Extract the [x, y] coordinate from the center of the cell holding the provided text.  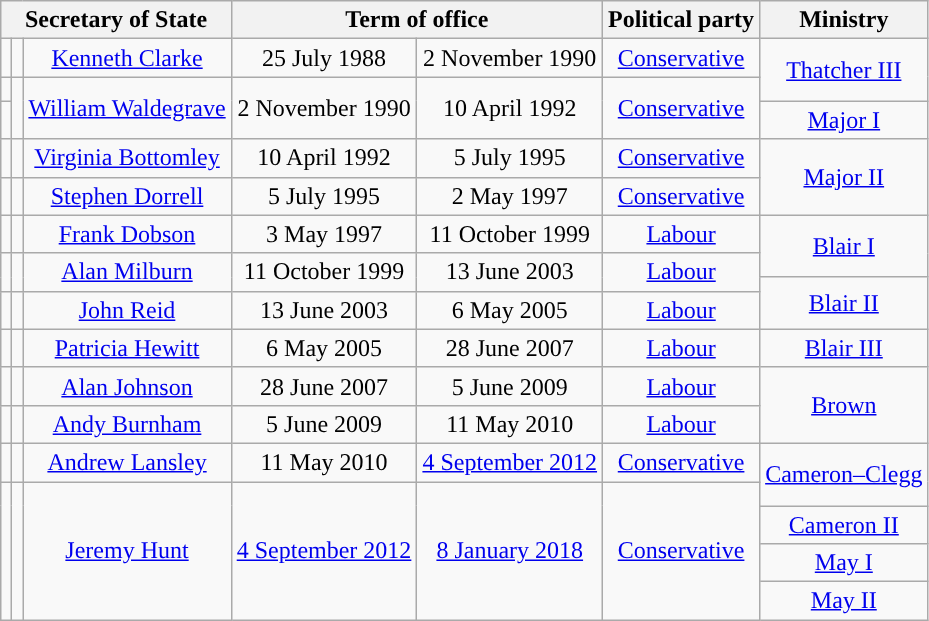
Thatcher III [844, 70]
Jeremy Hunt [127, 551]
Ministry [844, 20]
Major I [844, 120]
Virginia Bottomley [127, 158]
Political party [682, 20]
Andy Burnham [127, 424]
Patricia Hewitt [127, 348]
Term of office [416, 20]
May I [844, 563]
Major II [844, 177]
Stephen Dorrell [127, 196]
Brown [844, 405]
2 May 1997 [510, 196]
Kenneth Clarke [127, 58]
Frank Dobson [127, 234]
Secretary of State [116, 20]
Cameron II [844, 525]
William Waldegrave [127, 108]
Alan Milburn [127, 272]
John Reid [127, 310]
8 January 2018 [510, 551]
Blair III [844, 348]
Cameron–Clegg [844, 474]
Alan Johnson [127, 386]
3 May 1997 [324, 234]
Blair II [844, 303]
25 July 1988 [324, 58]
Andrew Lansley [127, 462]
Blair I [844, 246]
May II [844, 601]
